Capture the cell that displays the provided text and extract its (x, y) central coordinate. 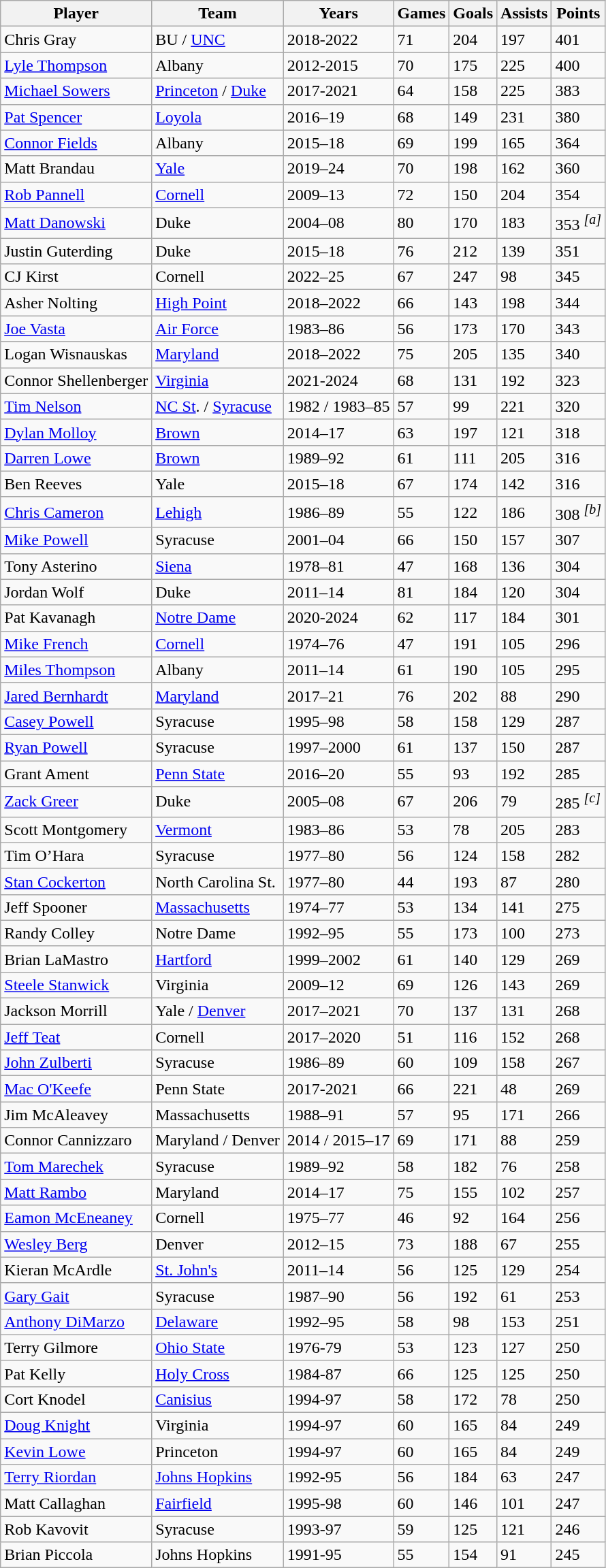
Pat Kelly (76, 1373)
340 (579, 355)
152 (524, 1037)
2001–04 (338, 540)
Games (421, 14)
Jeff Spooner (76, 907)
109 (473, 1063)
Casey Powell (76, 721)
BU / UNC (218, 39)
Michael Sowers (76, 91)
Cort Knodel (76, 1400)
1976-79 (338, 1347)
Chris Gray (76, 39)
168 (473, 566)
Lyle Thompson (76, 65)
80 (421, 223)
NC St. / Syracuse (218, 406)
Fairfield (218, 1503)
St. John's (218, 1270)
Ben Reeves (76, 484)
Miles Thompson (76, 670)
174 (473, 484)
Joe Vasta (76, 329)
59 (421, 1529)
122 (473, 512)
99 (473, 406)
246 (579, 1529)
Anthony DiMarzo (76, 1322)
CJ Kirst (76, 277)
139 (524, 251)
188 (473, 1244)
2017–2021 (338, 1011)
62 (421, 618)
183 (524, 223)
Player (76, 14)
Rob Kavovit (76, 1529)
Jordan Wolf (76, 592)
Asher Nolting (76, 303)
Darren Lowe (76, 458)
72 (421, 195)
116 (473, 1037)
Denver (218, 1244)
2022–25 (338, 277)
Steele Stanwick (76, 985)
2016–20 (338, 774)
360 (579, 169)
186 (524, 512)
127 (524, 1347)
172 (473, 1400)
266 (579, 1115)
Logan Wisnauskas (76, 355)
Vermont (218, 830)
364 (579, 143)
1988–91 (338, 1115)
Scott Montgomery (76, 830)
Canisius (218, 1400)
Yale / Denver (218, 1011)
Tim Nelson (76, 406)
2014 / 2015–17 (338, 1141)
Brian LaMastro (76, 959)
Justin Guterding (76, 251)
124 (473, 855)
2005–08 (338, 802)
1975–77 (338, 1218)
Jared Bernhardt (76, 696)
256 (579, 1218)
79 (524, 802)
High Point (218, 303)
Years (338, 14)
Hartford (218, 959)
102 (524, 1192)
301 (579, 618)
101 (524, 1503)
1978–81 (338, 566)
Grant Ament (76, 774)
North Carolina St. (218, 881)
1974–77 (338, 907)
Terry Riordan (76, 1477)
Connor Shellenberger (76, 380)
Matt Callaghan (76, 1503)
2017–21 (338, 696)
295 (579, 670)
282 (579, 855)
Matt Rambo (76, 1192)
2018-2022 (338, 39)
202 (473, 696)
280 (579, 881)
285 (579, 774)
2016–19 (338, 117)
Jeff Teat (76, 1037)
Pat Spencer (76, 117)
Mike Powell (76, 540)
155 (473, 1192)
255 (579, 1244)
2019–24 (338, 169)
Goals (473, 14)
Jackson Morrill (76, 1011)
Stan Cockerton (76, 881)
175 (473, 65)
Kevin Lowe (76, 1452)
2009–13 (338, 195)
Zack Greer (76, 802)
353 [a] (579, 223)
149 (473, 117)
318 (579, 432)
Terry Gilmore (76, 1347)
Kieran McArdle (76, 1270)
Doug Knight (76, 1426)
1997–2000 (338, 747)
401 (579, 39)
345 (579, 277)
2012-2015 (338, 65)
157 (524, 540)
2009–12 (338, 985)
120 (524, 592)
51 (421, 1037)
206 (473, 802)
Points (579, 14)
273 (579, 933)
1993-97 (338, 1529)
93 (473, 774)
142 (524, 484)
141 (524, 907)
92 (473, 1218)
1984-87 (338, 1373)
2020-2024 (338, 618)
Tony Asterino (76, 566)
111 (473, 458)
Loyola (218, 117)
1999–2002 (338, 959)
307 (579, 540)
380 (579, 117)
Holy Cross (218, 1373)
383 (579, 91)
Wesley Berg (76, 1244)
Siena (218, 566)
259 (579, 1141)
245 (579, 1555)
320 (579, 406)
2021-2024 (338, 380)
253 (579, 1296)
Chris Cameron (76, 512)
Princeton / Duke (218, 91)
135 (524, 355)
1974–76 (338, 644)
257 (579, 1192)
164 (524, 1218)
283 (579, 830)
190 (473, 670)
153 (524, 1322)
308 [b] (579, 512)
Brian Piccola (76, 1555)
Connor Cannizzaro (76, 1141)
154 (473, 1555)
1992-95 (338, 1477)
162 (524, 169)
1991-95 (338, 1555)
73 (421, 1244)
100 (524, 933)
191 (473, 644)
123 (473, 1347)
296 (579, 644)
134 (473, 907)
Jim McAleavey (76, 1115)
354 (579, 195)
199 (473, 143)
275 (579, 907)
John Zulberti (76, 1063)
Maryland / Denver (218, 1141)
Tim O’Hara (76, 855)
64 (421, 91)
2004–08 (338, 223)
95 (473, 1115)
Mac O'Keefe (76, 1089)
140 (473, 959)
Pat Kavanagh (76, 618)
Lehigh (218, 512)
267 (579, 1063)
Air Force (218, 329)
400 (579, 65)
Ryan Powell (76, 747)
1987–90 (338, 1296)
251 (579, 1322)
1995–98 (338, 721)
Connor Fields (76, 143)
Team (218, 14)
182 (473, 1166)
193 (473, 881)
Gary Gait (76, 1296)
136 (524, 566)
Randy Colley (76, 933)
91 (524, 1555)
258 (579, 1166)
Rob Pannell (76, 195)
1995-98 (338, 1503)
1982 / 1983–85 (338, 406)
2012–15 (338, 1244)
323 (579, 380)
231 (524, 117)
81 (421, 592)
290 (579, 696)
46 (421, 1218)
87 (524, 881)
351 (579, 251)
71 (421, 39)
Eamon McEneaney (76, 1218)
126 (473, 985)
343 (579, 329)
Mike French (76, 644)
Tom Marechek (76, 1166)
2017–2020 (338, 1037)
254 (579, 1270)
Assists (524, 14)
44 (421, 881)
285 [c] (579, 802)
Delaware (218, 1322)
Ohio State (218, 1347)
Matt Brandau (76, 169)
Matt Danowski (76, 223)
Dylan Molloy (76, 432)
48 (524, 1089)
212 (473, 251)
Princeton (218, 1452)
344 (579, 303)
117 (473, 618)
146 (473, 1503)
